For the text-containing cell, return its midpoint in [X, Y] coordinate format. 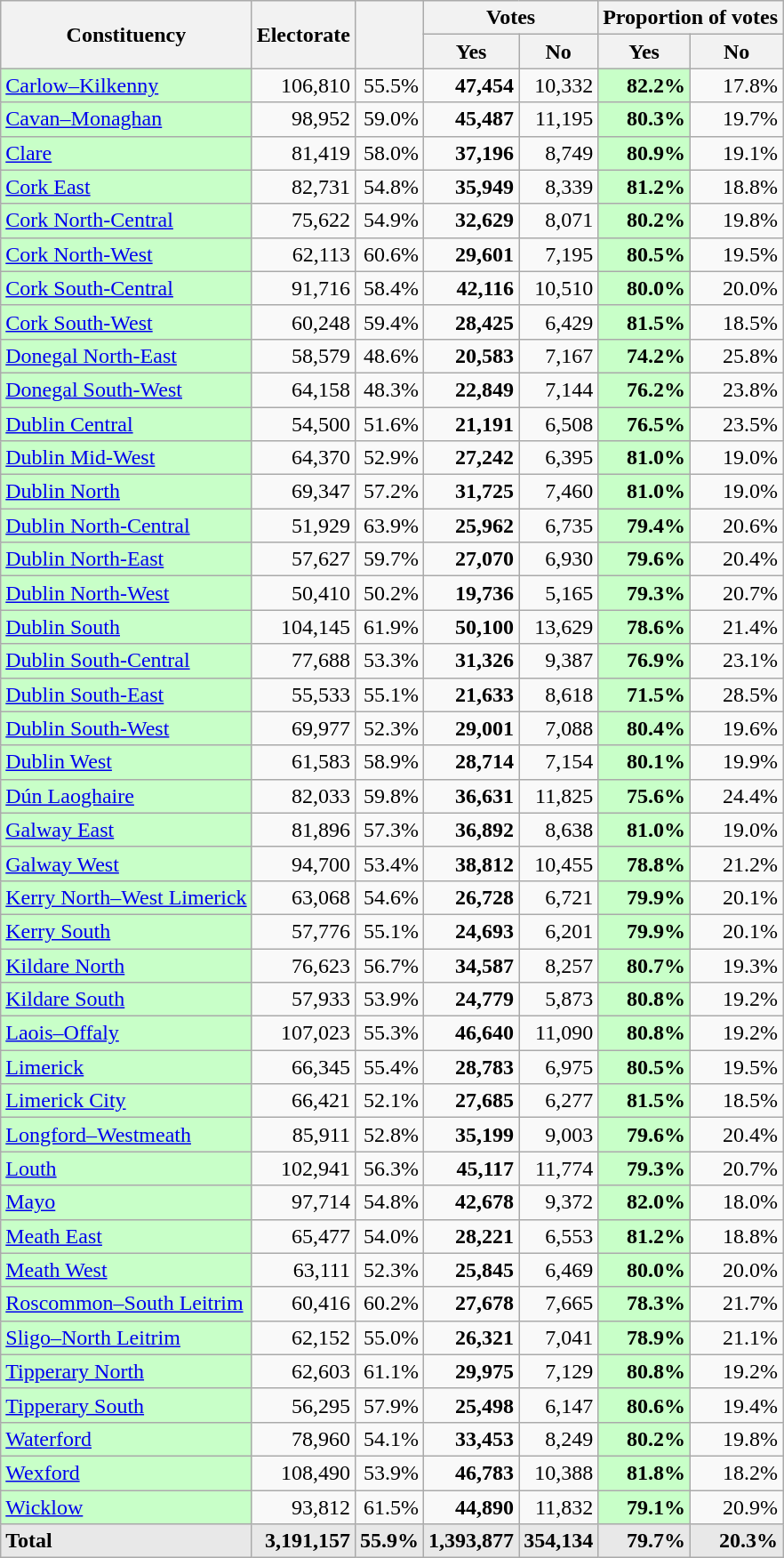
57.3% [389, 830]
19.1% [737, 153]
107,023 [303, 1033]
Donegal South-West [126, 389]
7,041 [558, 1337]
62,603 [303, 1371]
80.3% [644, 119]
80.6% [644, 1405]
Clare [126, 153]
18.0% [737, 1202]
23.5% [737, 424]
66,421 [303, 1101]
6,721 [558, 897]
61.5% [389, 1507]
58,579 [303, 356]
71.5% [644, 695]
80.4% [644, 728]
55,533 [303, 695]
66,345 [303, 1067]
75.6% [644, 796]
56,295 [303, 1405]
61.9% [389, 627]
36,892 [471, 830]
Mayo [126, 1202]
55.4% [389, 1067]
27,678 [471, 1304]
Donegal North-East [126, 356]
29,975 [471, 1371]
28,783 [471, 1067]
Waterford [126, 1439]
Dublin South-West [126, 728]
Dublin West [126, 762]
106,810 [303, 85]
7,129 [558, 1371]
21.4% [737, 627]
102,941 [303, 1168]
9,372 [558, 1202]
22,849 [471, 389]
Meath West [126, 1270]
76.2% [644, 389]
78.8% [644, 863]
24,693 [471, 931]
80.1% [644, 762]
Dublin North-Central [126, 526]
55.0% [389, 1337]
Sligo–North Leitrim [126, 1337]
81,896 [303, 830]
8,249 [558, 1439]
13,629 [558, 627]
78.3% [644, 1304]
60,248 [303, 322]
8,339 [558, 187]
6,930 [558, 559]
26,321 [471, 1337]
Cork South-West [126, 322]
55.9% [389, 1541]
21.7% [737, 1304]
76,623 [303, 965]
57.9% [389, 1405]
59.4% [389, 322]
54,500 [303, 424]
77,688 [303, 661]
27,242 [471, 458]
27,685 [471, 1101]
85,911 [303, 1135]
Cork North-Central [126, 221]
59.0% [389, 119]
Dublin North [126, 492]
47,454 [471, 85]
Kildare South [126, 1000]
61.1% [389, 1371]
6,553 [558, 1236]
Dún Laoghaire [126, 796]
20,583 [471, 356]
37,196 [471, 153]
57,776 [303, 931]
108,490 [303, 1473]
21,191 [471, 424]
7,144 [558, 389]
11,825 [558, 796]
Galway East [126, 830]
61,583 [303, 762]
25.8% [737, 356]
97,714 [303, 1202]
65,477 [303, 1236]
11,195 [558, 119]
23.8% [737, 389]
6,508 [558, 424]
Dublin Central [126, 424]
104,145 [303, 627]
Limerick City [126, 1101]
Votes [511, 18]
18.2% [737, 1473]
Tipperary South [126, 1405]
42,678 [471, 1202]
6,395 [558, 458]
48.3% [389, 389]
5,873 [558, 1000]
50,410 [303, 593]
Dublin South-East [126, 695]
78.9% [644, 1337]
79.4% [644, 526]
Electorate [303, 35]
7,088 [558, 728]
45,117 [471, 1168]
62,113 [303, 254]
62,152 [303, 1337]
7,460 [558, 492]
10,332 [558, 85]
Proportion of votes [691, 18]
33,453 [471, 1439]
21.1% [737, 1337]
Cork South-Central [126, 288]
7,167 [558, 356]
46,783 [471, 1473]
51.6% [389, 424]
63,068 [303, 897]
50.2% [389, 593]
20.9% [737, 1507]
36,631 [471, 796]
Limerick [126, 1067]
Cork East [126, 187]
58.4% [389, 288]
27,070 [471, 559]
60.2% [389, 1304]
31,725 [471, 492]
11,774 [558, 1168]
80.9% [644, 153]
Cork North-West [126, 254]
64,370 [303, 458]
Total [126, 1541]
24,779 [471, 1000]
79.7% [644, 1541]
58.9% [389, 762]
76.5% [644, 424]
46,640 [471, 1033]
19.7% [737, 119]
78.6% [644, 627]
28,425 [471, 322]
7,195 [558, 254]
24.4% [737, 796]
Kildare North [126, 965]
8,257 [558, 965]
82.2% [644, 85]
Dublin South-Central [126, 661]
26,728 [471, 897]
54.9% [389, 221]
23.1% [737, 661]
57,933 [303, 1000]
59.7% [389, 559]
9,003 [558, 1135]
42,116 [471, 288]
91,716 [303, 288]
9,387 [558, 661]
56.3% [389, 1168]
54.6% [389, 897]
8,638 [558, 830]
19.4% [737, 1405]
44,890 [471, 1507]
60,416 [303, 1304]
10,388 [558, 1473]
28.5% [737, 695]
5,165 [558, 593]
57.2% [389, 492]
19,736 [471, 593]
Dublin South [126, 627]
63.9% [389, 526]
6,735 [558, 526]
25,962 [471, 526]
82,033 [303, 796]
1,393,877 [471, 1541]
48.6% [389, 356]
Wexford [126, 1473]
17.8% [737, 85]
74.2% [644, 356]
54.1% [389, 1439]
55.5% [389, 85]
28,714 [471, 762]
52.9% [389, 458]
78,960 [303, 1439]
82,731 [303, 187]
7,154 [558, 762]
35,949 [471, 187]
50,100 [471, 627]
76.9% [644, 661]
54.0% [389, 1236]
20.3% [737, 1541]
58.0% [389, 153]
Kerry South [126, 931]
19.3% [737, 965]
Tipperary North [126, 1371]
82.0% [644, 1202]
94,700 [303, 863]
3,191,157 [303, 1541]
Galway West [126, 863]
Constituency [126, 35]
55.3% [389, 1033]
56.7% [389, 965]
64,158 [303, 389]
Longford–Westmeath [126, 1135]
19.6% [737, 728]
6,201 [558, 931]
7,665 [558, 1304]
81.8% [644, 1473]
75,622 [303, 221]
51,929 [303, 526]
Dublin North-West [126, 593]
32,629 [471, 221]
Louth [126, 1168]
93,812 [303, 1507]
81,419 [303, 153]
28,221 [471, 1236]
6,469 [558, 1270]
6,975 [558, 1067]
6,429 [558, 322]
98,952 [303, 119]
6,147 [558, 1405]
63,111 [303, 1270]
8,071 [558, 221]
25,498 [471, 1405]
Meath East [126, 1236]
20.6% [737, 526]
19.9% [737, 762]
Kerry North–West Limerick [126, 897]
6,277 [558, 1101]
Dublin Mid-West [126, 458]
10,455 [558, 863]
Roscommon–South Leitrim [126, 1304]
8,749 [558, 153]
31,326 [471, 661]
21,633 [471, 695]
Dublin North-East [126, 559]
11,832 [558, 1507]
21.2% [737, 863]
Laois–Offaly [126, 1033]
79.1% [644, 1507]
38,812 [471, 863]
10,510 [558, 288]
354,134 [558, 1541]
Wicklow [126, 1507]
53.4% [389, 863]
69,977 [303, 728]
29,001 [471, 728]
57,627 [303, 559]
29,601 [471, 254]
45,487 [471, 119]
25,845 [471, 1270]
69,347 [303, 492]
Carlow–Kilkenny [126, 85]
34,587 [471, 965]
80.7% [644, 965]
11,090 [558, 1033]
8,618 [558, 695]
52.1% [389, 1101]
35,199 [471, 1135]
60.6% [389, 254]
52.8% [389, 1135]
53.3% [389, 661]
59.8% [389, 796]
Cavan–Monaghan [126, 119]
